Find where the given text appears and provide that cell's center as (X, Y) coordinate. 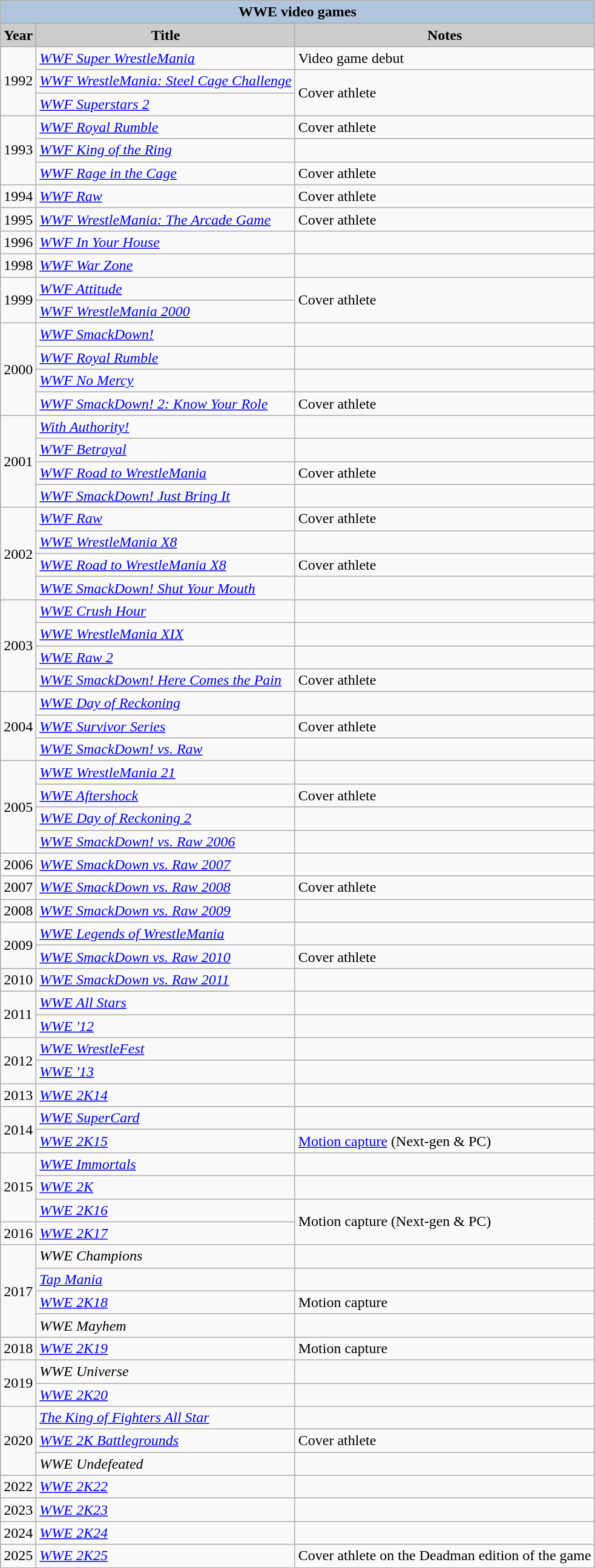
WWE SmackDown vs. Raw 2009 (166, 911)
2018 (18, 1348)
WWE WrestleMania XIX (166, 634)
2003 (18, 645)
WWF SmackDown! 2: Know Your Role (166, 404)
2000 (18, 369)
WWE SmackDown! Shut Your Mouth (166, 588)
2010 (18, 980)
WWE Mayhem (166, 1325)
WWE Immortals (166, 1164)
WWE SmackDown vs. Raw 2011 (166, 980)
WWE 2K Battlegrounds (166, 1441)
WWF Betrayal (166, 450)
WWE All Stars (166, 1003)
2023 (18, 1510)
2009 (18, 945)
WWE 2K23 (166, 1510)
WWE SmackDown vs. Raw 2010 (166, 957)
WWE 2K22 (166, 1487)
2006 (18, 865)
WWE SmackDown vs. Raw 2007 (166, 865)
The King of Fighters All Star (166, 1418)
Notes (444, 35)
Year (18, 35)
WWE Road to WrestleMania X8 (166, 565)
2011 (18, 1014)
WWF War Zone (166, 265)
2015 (18, 1187)
2024 (18, 1533)
WWE 2K14 (166, 1095)
WWE 2K16 (166, 1210)
WWE 2K24 (166, 1533)
1999 (18, 300)
WWE Raw 2 (166, 657)
WWE 2K19 (166, 1348)
WWE Legends of WrestleMania (166, 934)
WWF Rage in the Cage (166, 173)
2013 (18, 1095)
WWE WrestleMania X8 (166, 542)
WWF SmackDown! Just Bring It (166, 496)
1995 (18, 219)
WWE 2K18 (166, 1302)
WWE SmackDown! vs. Raw 2006 (166, 842)
WWE WrestleFest (166, 1049)
WWF In Your House (166, 242)
2004 (18, 726)
2001 (18, 461)
WWE Survivor Series (166, 726)
WWE Champions (166, 1256)
WWE 2K (166, 1187)
1993 (18, 150)
WWE video games (298, 12)
WWF WrestleMania 2000 (166, 312)
WWE SmackDown! Here Comes the Pain (166, 680)
WWE SmackDown vs. Raw 2008 (166, 888)
WWE 2K20 (166, 1394)
2002 (18, 553)
2007 (18, 888)
WWF Superstars 2 (166, 104)
Cover athlete on the Deadman edition of the game (444, 1556)
2020 (18, 1441)
2022 (18, 1487)
WWF WrestleMania: Steel Cage Challenge (166, 81)
1994 (18, 196)
WWF Attitude (166, 289)
WWF King of the Ring (166, 150)
Tap Mania (166, 1279)
2017 (18, 1291)
WWE Day of Reckoning 2 (166, 819)
WWE '12 (166, 1026)
2008 (18, 911)
WWE Crush Hour (166, 611)
WWE Universe (166, 1371)
WWE Day of Reckoning (166, 703)
Title (166, 35)
WWE SuperCard (166, 1118)
2025 (18, 1556)
WWF No Mercy (166, 381)
WWE 2K17 (166, 1233)
2014 (18, 1130)
2012 (18, 1061)
WWF WrestleMania: The Arcade Game (166, 219)
1996 (18, 242)
WWF Road to WrestleMania (166, 473)
2005 (18, 807)
WWE Aftershock (166, 796)
2019 (18, 1383)
1998 (18, 265)
WWE Undefeated (166, 1464)
WWE 2K15 (166, 1141)
WWE '13 (166, 1072)
WWF SmackDown! (166, 335)
WWE 2K25 (166, 1556)
Video game debut (444, 58)
With Authority! (166, 427)
2016 (18, 1233)
1992 (18, 81)
WWE SmackDown! vs. Raw (166, 749)
WWF Super WrestleMania (166, 58)
WWE WrestleMania 21 (166, 772)
